Extract the [X, Y] coordinate from the center of the cell holding the provided text.  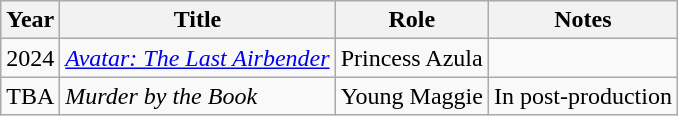
Princess Azula [412, 58]
Notes [582, 20]
Young Maggie [412, 96]
Year [30, 20]
Murder by the Book [198, 96]
TBA [30, 96]
Title [198, 20]
Avatar: The Last Airbender [198, 58]
Role [412, 20]
In post-production [582, 96]
2024 [30, 58]
